Detect which cell encompasses the target text, then output its (x, y) center coordinate. 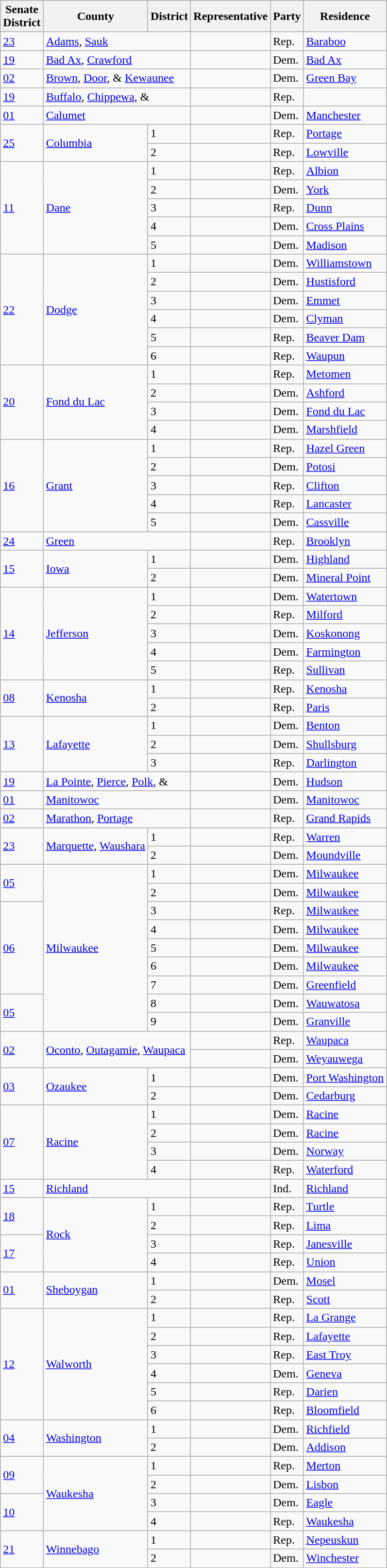
Benton (345, 726)
East Troy (345, 1355)
16 (22, 485)
La Pointe, Pierce, Polk, & (117, 781)
Green Bay (345, 78)
Milford (345, 615)
Bad Ax (345, 60)
17 (22, 1253)
Hustisford (345, 282)
Williamstown (345, 263)
Lisbon (345, 1484)
Ashford (345, 393)
Hazel Green (345, 448)
Nepeuskun (345, 1540)
Norway (345, 1151)
Janesville (345, 1244)
Darlington (345, 763)
Greenfield (345, 985)
Farmington (345, 652)
Marshfield (345, 430)
Grand Rapids (345, 818)
Calumet (117, 115)
Cedarburg (345, 1096)
Potosi (345, 467)
Weyauwega (345, 1059)
03 (22, 1086)
Lancaster (345, 504)
Waterford (345, 1170)
Port Washington (345, 1077)
Representative (231, 17)
08 (22, 698)
Brooklyn (345, 541)
7 (169, 985)
9 (169, 1022)
Lowville (345, 152)
Beaver Dam (345, 337)
Waupaca (345, 1040)
Wauwatosa (345, 1003)
11 (22, 208)
Dodge (95, 310)
13 (22, 744)
Jefferson (95, 633)
Addison (345, 1447)
Madison (345, 244)
Warren (345, 836)
Cassville (345, 522)
Moundville (345, 855)
8 (169, 1003)
Paris (345, 707)
Eagle (345, 1503)
Turtle (345, 1207)
Koskonong (345, 633)
Metomen (345, 374)
Walworth (95, 1364)
Marquette, Waushara (95, 846)
Bloomfield (345, 1410)
Dunn (345, 208)
Sheboygan (95, 1290)
22 (22, 310)
Mineral Point (345, 578)
District (169, 17)
Rock (95, 1235)
Clyman (345, 319)
York (345, 189)
Winnebago (95, 1549)
Cross Plains (345, 226)
07 (22, 1142)
Scott (345, 1299)
Columbia (95, 143)
20 (22, 402)
Iowa (95, 569)
Winchester (345, 1558)
Oconto, Outagamie, Waupaca (117, 1049)
Green (117, 541)
Clifton (345, 485)
Brown, Door, & Kewaunee (117, 78)
Marathon, Portage (117, 818)
14 (22, 633)
Party (287, 17)
Merton (345, 1466)
Richfield (345, 1429)
Grant (95, 485)
10 (22, 1512)
24 (22, 541)
25 (22, 143)
Ind. (287, 1188)
Buffalo, Chippewa, & (117, 97)
Dane (95, 208)
Adams, Sauk (117, 41)
04 (22, 1438)
Portage (345, 134)
Highland (345, 559)
09 (22, 1475)
12 (22, 1364)
Bad Ax, Crawford (117, 60)
Residence (345, 17)
18 (22, 1216)
SenateDistrict (22, 17)
County (95, 17)
Manchester (345, 115)
Darien (345, 1392)
Washington (95, 1438)
Lima (345, 1225)
Albion (345, 171)
Waupun (345, 356)
21 (22, 1549)
Ozaukee (95, 1086)
La Grange (345, 1318)
Mosel (345, 1281)
Union (345, 1262)
Hudson (345, 781)
Baraboo (345, 41)
Geneva (345, 1373)
Granville (345, 1022)
06 (22, 948)
Shullsburg (345, 744)
Watertown (345, 596)
Sullivan (345, 670)
Emmet (345, 300)
